Output the [x, y] coordinate of the center of the cell containing the given text.  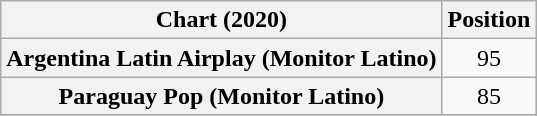
Argentina Latin Airplay (Monitor Latino) [222, 58]
Chart (2020) [222, 20]
Position [489, 20]
95 [489, 58]
Paraguay Pop (Monitor Latino) [222, 96]
85 [489, 96]
